Output the [X, Y] coordinate of the center of the cell containing the given text.  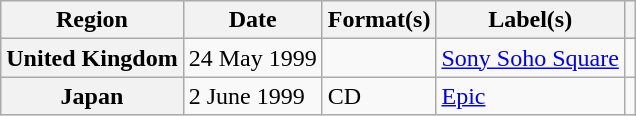
Sony Soho Square [530, 58]
2 June 1999 [252, 96]
24 May 1999 [252, 58]
CD [379, 96]
Date [252, 20]
Format(s) [379, 20]
Label(s) [530, 20]
Region [92, 20]
Epic [530, 96]
United Kingdom [92, 58]
Japan [92, 96]
